Find where the given text appears and provide that cell's center as [X, Y] coordinate. 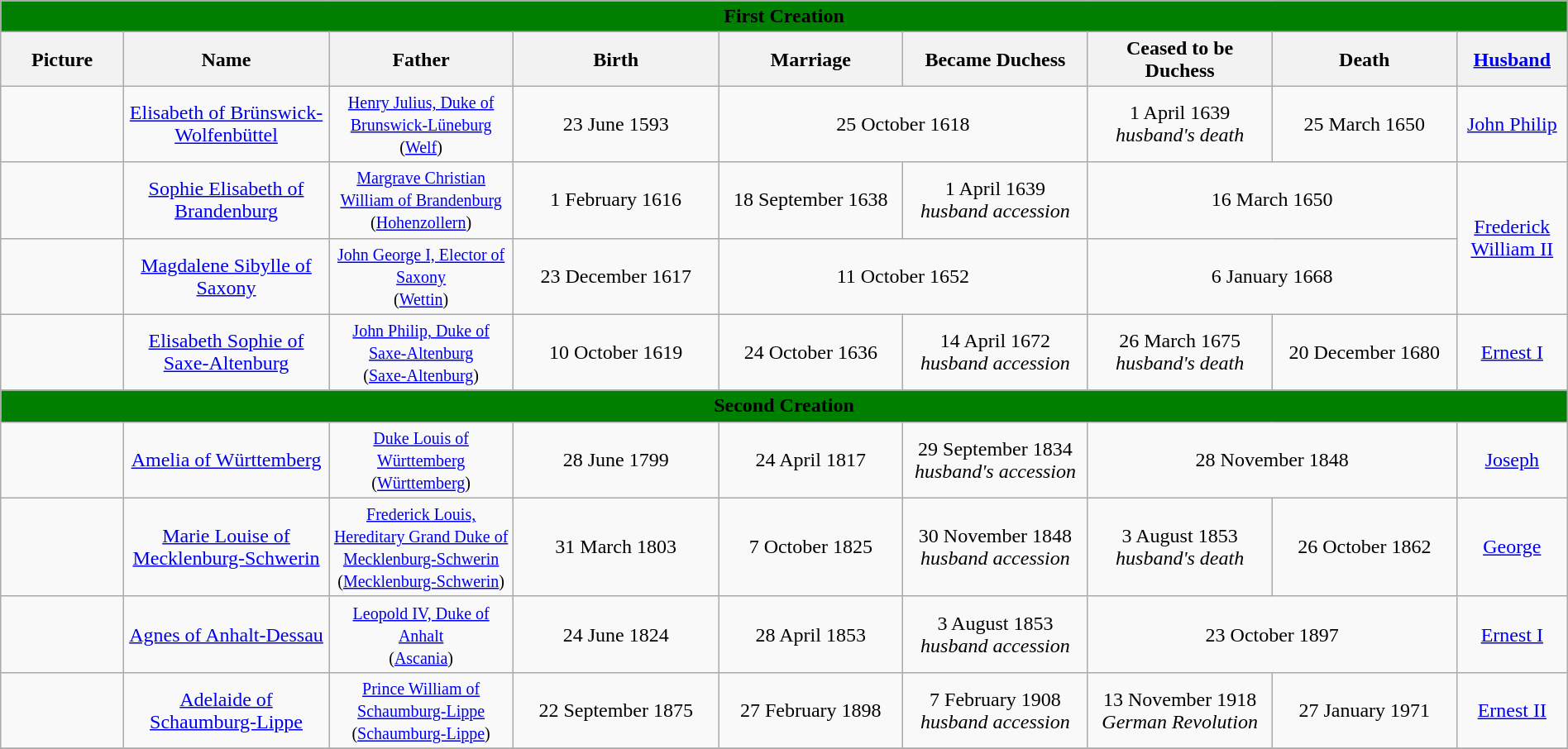
24 April 1817 [810, 460]
Birth [616, 60]
30 November 1848husband accession [996, 547]
Prince William of Schaumburg-Lippe(Schaumburg-Lippe) [422, 710]
18 September 1638 [810, 200]
3 August 1853husband accession [996, 634]
28 April 1853 [810, 634]
Ceased to be Duchess [1179, 60]
25 October 1618 [903, 124]
27 January 1971 [1365, 710]
24 June 1824 [616, 634]
Ernest II [1512, 710]
Amelia of Württemberg [227, 460]
John Philip [1512, 124]
1 April 1639husband accession [996, 200]
Second Creation [784, 406]
1 February 1616 [616, 200]
24 October 1636 [810, 352]
10 October 1619 [616, 352]
26 March 1675husband's death [1179, 352]
23 December 1617 [616, 276]
28 November 1848 [1272, 460]
Adelaide of Schaumburg-Lippe [227, 710]
1 April 1639husband's death [1179, 124]
25 March 1650 [1365, 124]
22 September 1875 [616, 710]
First Creation [784, 17]
Picture [63, 60]
Duke Louis of Württemberg(Württemberg) [422, 460]
Sophie Elisabeth of Brandenburg [227, 200]
7 February 1908husband accession [996, 710]
31 March 1803 [616, 547]
23 June 1593 [616, 124]
Magdalene Sibylle of Saxony [227, 276]
Margrave Christian William of Brandenburg(Hohenzollern) [422, 200]
11 October 1652 [903, 276]
29 September 1834husband's accession [996, 460]
Elisabeth of Brünswick-Wolfenbüttel [227, 124]
20 December 1680 [1365, 352]
7 October 1825 [810, 547]
Father [422, 60]
28 June 1799 [616, 460]
George [1512, 547]
John George I, Elector of Saxony(Wettin) [422, 276]
Became Duchess [996, 60]
16 March 1650 [1272, 200]
Death [1365, 60]
3 August 1853husband's death [1179, 547]
Name [227, 60]
Husband [1512, 60]
Henry Julius, Duke of Brunswick-Lüneburg(Welf) [422, 124]
Agnes of Anhalt-Dessau [227, 634]
Marriage [810, 60]
23 October 1897 [1272, 634]
Elisabeth Sophie of Saxe-Altenburg [227, 352]
26 October 1862 [1365, 547]
Frederick Louis, Hereditary Grand Duke of Mecklenburg-Schwerin(Mecklenburg-Schwerin) [422, 547]
13 November 1918German Revolution [1179, 710]
6 January 1668 [1272, 276]
Frederick William II [1512, 238]
Marie Louise of Mecklenburg-Schwerin [227, 547]
14 April 1672husband accession [996, 352]
John Philip, Duke of Saxe-Altenburg(Saxe-Altenburg) [422, 352]
27 February 1898 [810, 710]
Leopold IV, Duke of Anhalt(Ascania) [422, 634]
Joseph [1512, 460]
